Search for the cell housing the specified text and yield its [X, Y] center coordinate. 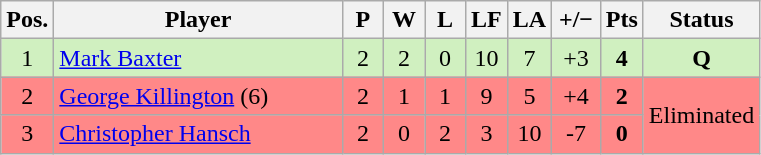
4 [622, 58]
+/− [576, 20]
-7 [576, 134]
Pos. [28, 20]
P [362, 20]
5 [529, 96]
Christopher Hansch [198, 134]
L [444, 20]
LA [529, 20]
Eliminated [701, 115]
Pts [622, 20]
LF [487, 20]
Player [198, 20]
Mark Baxter [198, 58]
George Killington (6) [198, 96]
9 [487, 96]
7 [529, 58]
+3 [576, 58]
W [404, 20]
+4 [576, 96]
Q [701, 58]
Status [701, 20]
